Scan for the cell matching the given text and deliver its [X, Y] coordinate at center. 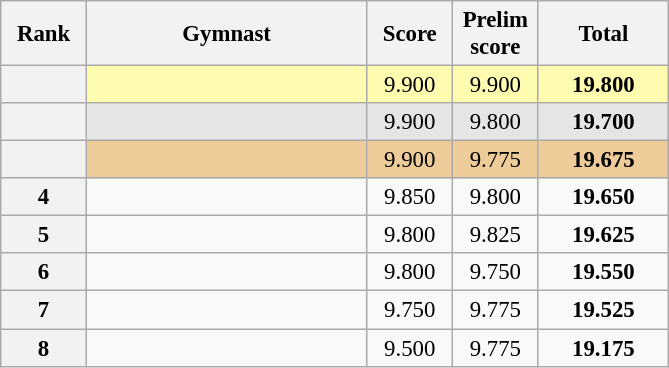
8 [44, 348]
5 [44, 235]
Gymnast [226, 34]
9.825 [496, 235]
19.700 [604, 122]
19.525 [604, 310]
6 [44, 273]
19.625 [604, 235]
Total [604, 34]
9.500 [410, 348]
9.850 [410, 197]
19.175 [604, 348]
19.675 [604, 160]
7 [44, 310]
4 [44, 197]
Prelim score [496, 34]
Rank [44, 34]
19.550 [604, 273]
Score [410, 34]
19.650 [604, 197]
19.800 [604, 85]
